Locate the cell with the specified text and output its [x, y] center coordinate. 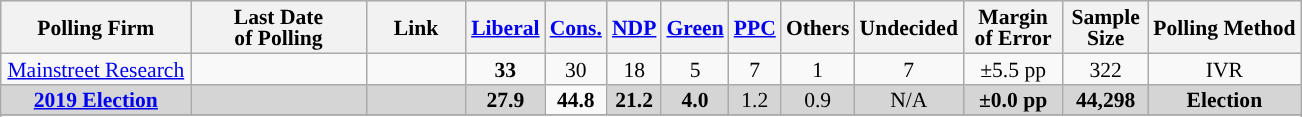
IVR [1224, 68]
Green [694, 27]
SampleSize [1106, 27]
Undecided [909, 27]
Election [1224, 100]
30 [576, 68]
N/A [909, 100]
Liberal [505, 27]
NDP [634, 27]
Mainstreet Research [96, 68]
5 [694, 68]
18 [634, 68]
4.0 [694, 100]
Link [416, 27]
Last Dateof Polling [278, 27]
Polling Method [1224, 27]
27.9 [505, 100]
44,298 [1106, 100]
Marginof Error [1013, 27]
±5.5 pp [1013, 68]
Others [818, 27]
1.2 [755, 100]
1 [818, 68]
33 [505, 68]
2019 Election [96, 100]
Polling Firm [96, 27]
44.8 [576, 100]
Cons. [576, 27]
PPC [755, 27]
0.9 [818, 100]
21.2 [634, 100]
322 [1106, 68]
±0.0 pp [1013, 100]
